Capture the cell that displays the provided text and extract its (X, Y) central coordinate. 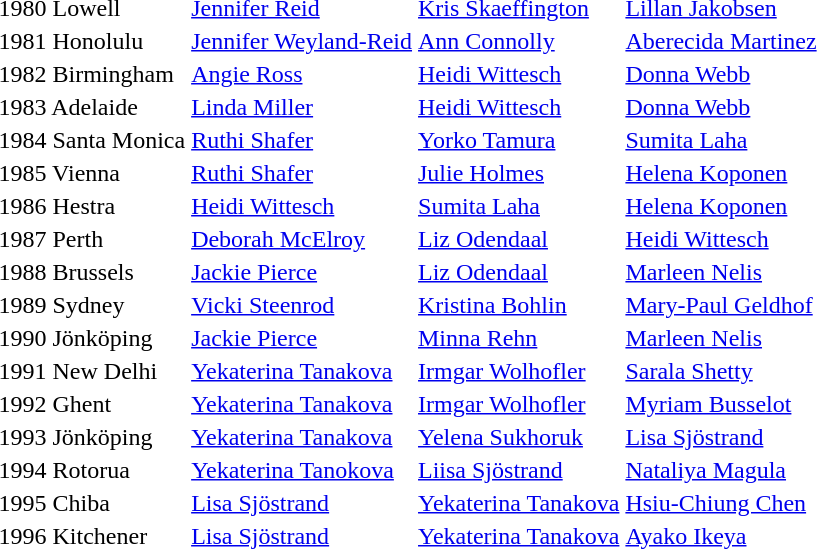
Yorko Tamura (519, 140)
Jennifer Weyland-Reid (302, 41)
Kristina Bohlin (519, 305)
Liisa Sjöstrand (519, 470)
Julie Holmes (519, 173)
Sumita Laha (519, 206)
Minna Rehn (519, 338)
Linda Miller (302, 107)
Yelena Sukhoruk (519, 437)
Vicki Steenrod (302, 305)
Deborah McElroy (302, 239)
Yekaterina Tanokova (302, 470)
Lisa Sjöstrand (302, 503)
Angie Ross (302, 74)
Ann Connolly (519, 41)
